Output the [x, y] coordinate of the center of the cell containing the given text.  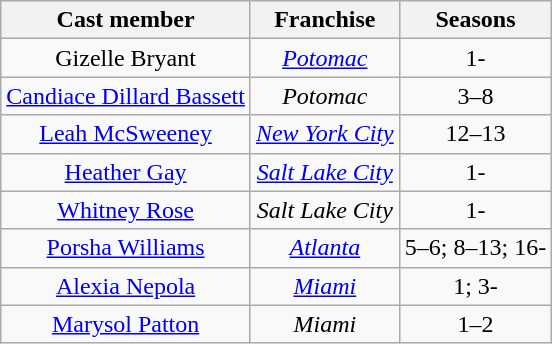
Heather Gay [126, 172]
Marysol Patton [126, 324]
Gizelle Bryant [126, 58]
Candiace Dillard Bassett [126, 96]
5–6; 8–13; 16- [475, 248]
1–2 [475, 324]
Seasons [475, 20]
12–13 [475, 134]
New York City [324, 134]
Franchise [324, 20]
1; 3- [475, 286]
Cast member [126, 20]
Whitney Rose [126, 210]
Alexia Nepola [126, 286]
3–8 [475, 96]
Leah McSweeney [126, 134]
Porsha Williams [126, 248]
Atlanta [324, 248]
